Extract the [X, Y] coordinate from the center of the cell holding the provided text.  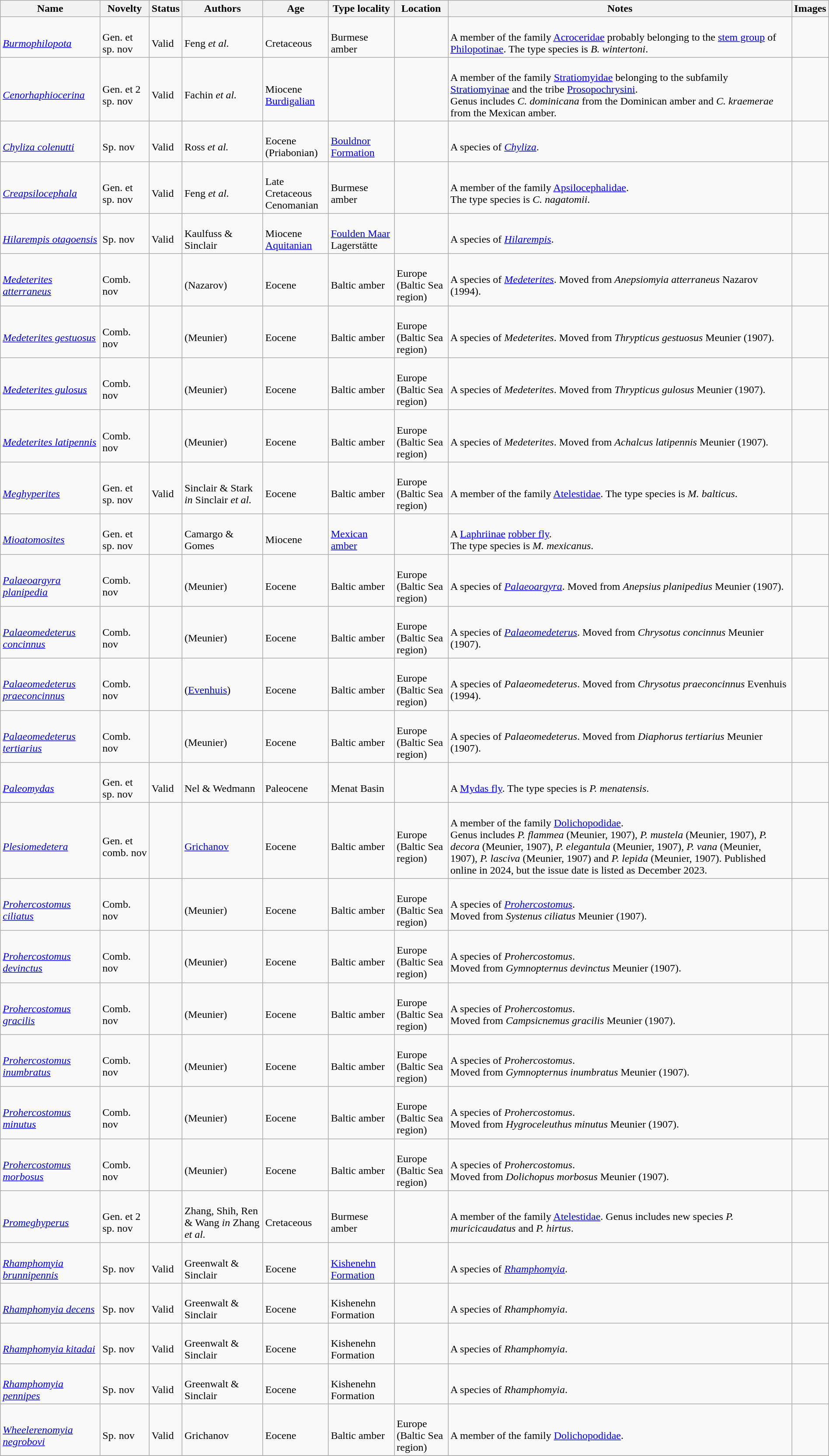
Eocene (Priabonian) [296, 141]
Age [296, 9]
Images [810, 9]
Medeterites latipennis [50, 435]
Notes [620, 9]
Late CretaceousCenomanian [296, 187]
Gen. et comb. nov [125, 840]
Palaeomedeterus concinnus [50, 632]
A member of the family Atelestidae. The type species is M. balticus. [620, 488]
Novelty [125, 9]
Rhamphomyia kitadai [50, 1343]
A species of Palaeomedeterus. Moved from Chrysotus praeconcinnus Evenhuis (1994). [620, 685]
A Mydas fly. The type species is P. menatensis. [620, 783]
A species of Palaeoargyra. Moved from Anepsius planipedius Meunier (1907). [620, 581]
A member of the family Apsilocephalidae.The type species is C. nagatomii. [620, 187]
A species of Prohercostomus.Moved from Gymnopternus devinctus Meunier (1907). [620, 957]
Paleomydas [50, 783]
Camargo & Gomes [222, 534]
A species of Prohercostomus.Moved from Systenus ciliatus Meunier (1907). [620, 904]
Medeterites atterraneus [50, 280]
A species of Prohercostomus.Moved from Campsicnemus gracilis Meunier (1907). [620, 1008]
Wheelerenomyia negrobovi [50, 1430]
Medeterites gestuosus [50, 331]
Meghyperites [50, 488]
Fachin et al. [222, 89]
Kaulfuss & Sinclair [222, 233]
Type locality [361, 9]
A species of Hilarempis. [620, 233]
Hilarempis otagoensis [50, 233]
Nel & Wedmann [222, 783]
Plesiomedetera [50, 840]
(Evenhuis) [222, 685]
Palaeoargyra planipedia [50, 581]
Rhamphomyia brunnipennis [50, 1263]
(Nazarov) [222, 280]
A species of Palaeomedeterus. Moved from Diaphorus tertiarius Meunier (1907). [620, 736]
Palaeomedeterus praeconcinnus [50, 685]
A species of Medeterites. Moved from Thrypticus gestuosus Meunier (1907). [620, 331]
Foulden Maar Lagerstätte [361, 233]
Status [165, 9]
Bouldnor Formation [361, 141]
A species of Medeterites. Moved from Anepsiomyia atterraneus Nazarov (1994). [620, 280]
Prohercostomus ciliatus [50, 904]
Menat Basin [361, 783]
MioceneAquitanian [296, 233]
A member of the family Acroceridae probably belonging to the stem group of Philopotinae. The type species is B. wintertoni. [620, 37]
Rhamphomyia decens [50, 1303]
Prohercostomus inumbratus [50, 1061]
Prohercostomus gracilis [50, 1008]
Prohercostomus morbosus [50, 1165]
Burmophilopota [50, 37]
Ross et al. [222, 141]
A member of the family Dolichopodidae. [620, 1430]
Paleocene [296, 783]
Promeghyperus [50, 1216]
Mexican amber [361, 534]
A species of Medeterites. Moved from Achalcus latipennis Meunier (1907). [620, 435]
Prohercostomus devinctus [50, 957]
A member of the family Atelestidae. Genus includes new species P. muricicaudatus and P. hirtus. [620, 1216]
Palaeomedeterus tertiarius [50, 736]
A species of Chyliza. [620, 141]
Medeterites gulosus [50, 384]
MioceneBurdigalian [296, 89]
Location [421, 9]
Miocene [296, 534]
A species of Palaeomedeterus. Moved from Chrysotus concinnus Meunier (1907). [620, 632]
Chyliza colenutti [50, 141]
A species of Prohercostomus.Moved from Hygroceleuthus minutus Meunier (1907). [620, 1112]
A Laphriinae robber fly. The type species is M. mexicanus. [620, 534]
Prohercostomus minutus [50, 1112]
Zhang, Shih, Ren & Wang in Zhang et al. [222, 1216]
A species of Prohercostomus.Moved from Gymnopternus inumbratus Meunier (1907). [620, 1061]
Name [50, 9]
Cenorhaphiocerina [50, 89]
Authors [222, 9]
Sinclair & Stark in Sinclair et al. [222, 488]
Mioatomosites [50, 534]
A species of Medeterites. Moved from Thrypticus gulosus Meunier (1907). [620, 384]
Rhamphomyia pennipes [50, 1383]
Creapsilocephala [50, 187]
A species of Prohercostomus.Moved from Dolichopus morbosus Meunier (1907). [620, 1165]
